Find where the given text appears and provide that cell's center as (X, Y) coordinate. 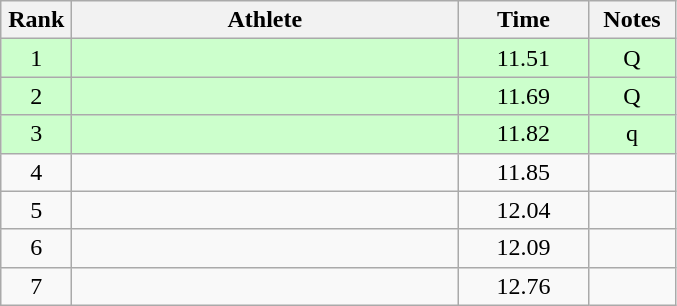
3 (36, 134)
11.82 (524, 134)
7 (36, 286)
12.04 (524, 210)
6 (36, 248)
5 (36, 210)
12.76 (524, 286)
q (632, 134)
12.09 (524, 248)
2 (36, 96)
11.51 (524, 58)
Notes (632, 20)
Rank (36, 20)
Time (524, 20)
1 (36, 58)
Athlete (265, 20)
4 (36, 172)
11.85 (524, 172)
11.69 (524, 96)
